Capture the cell that displays the provided text and extract its [x, y] central coordinate. 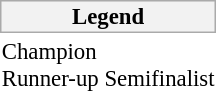
Legend [108, 16]
